Extract the (x, y) coordinate from the center of the cell holding the provided text.  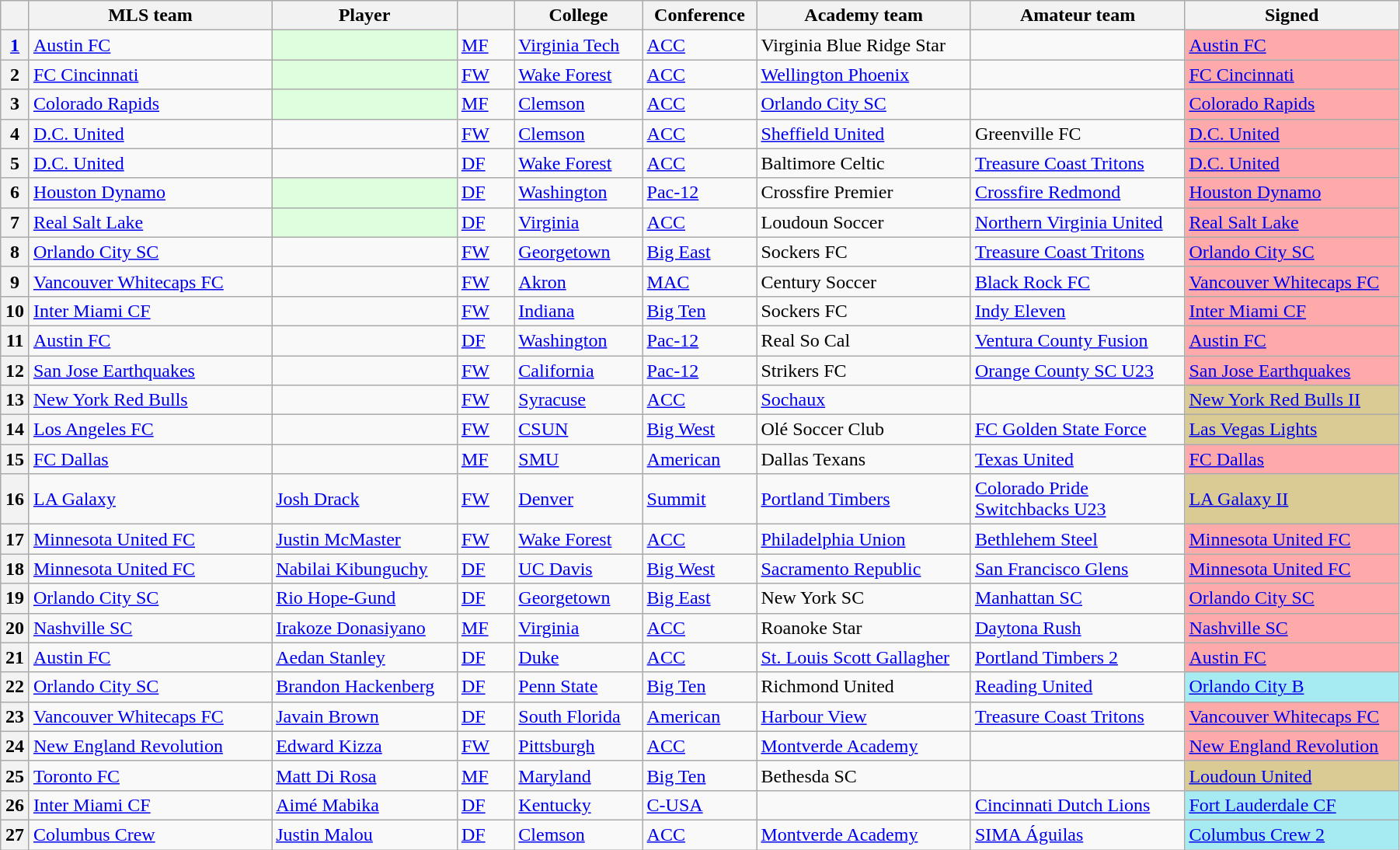
Sacramento Republic (864, 569)
Portland Timbers (864, 499)
2 (16, 75)
21 (16, 657)
27 (16, 834)
Northern Virginia United (1077, 222)
Los Angeles FC (150, 430)
Black Rock FC (1077, 281)
Academy team (864, 16)
11 (16, 340)
Amateur team (1077, 16)
6 (16, 193)
New York Red Bulls (150, 400)
Sochaux (864, 400)
Philadelphia Union (864, 539)
18 (16, 569)
12 (16, 371)
Colorado Pride Switchbacks U23 (1077, 499)
Loudoun United (1292, 775)
Loudoun Soccer (864, 222)
Indiana (578, 311)
22 (16, 687)
16 (16, 499)
San Francisco Glens (1077, 569)
Josh Drack (365, 499)
Penn State (578, 687)
13 (16, 400)
Harbour View (864, 716)
Brandon Hackenberg (365, 687)
19 (16, 598)
Orlando City B (1292, 687)
Dallas Texans (864, 459)
St. Louis Scott Gallagher (864, 657)
Maryland (578, 775)
Greenville FC (1077, 134)
20 (16, 628)
Denver (578, 499)
Irakoze Donasiyano (365, 628)
Cincinnati Dutch Lions (1077, 805)
CSUN (578, 430)
Wellington Phoenix (864, 75)
9 (16, 281)
Strikers FC (864, 371)
7 (16, 222)
Conference (699, 16)
New York Red Bulls II (1292, 400)
Reading United (1077, 687)
14 (16, 430)
Signed (1292, 16)
C-USA (699, 805)
Nabilai Kibunguchy (365, 569)
Real So Cal (864, 340)
College (578, 16)
Aedan Stanley (365, 657)
Toronto FC (150, 775)
Ventura County Fusion (1077, 340)
Indy Eleven (1077, 311)
Duke (578, 657)
MLS team (150, 16)
23 (16, 716)
Bethlehem Steel (1077, 539)
Syracuse (578, 400)
Richmond United (864, 687)
Texas United (1077, 459)
Roanoke Star (864, 628)
Akron (578, 281)
Bethesda SC (864, 775)
Player (365, 16)
FC Golden State Force (1077, 430)
Edward Kizza (365, 746)
1 (16, 45)
Columbus Crew (150, 834)
4 (16, 134)
Pittsburgh (578, 746)
15 (16, 459)
Portland Timbers 2 (1077, 657)
10 (16, 311)
South Florida (578, 716)
Century Soccer (864, 281)
Javain Brown (365, 716)
Baltimore Celtic (864, 163)
LA Galaxy (150, 499)
24 (16, 746)
SMU (578, 459)
New York SC (864, 598)
SIMA Águilas (1077, 834)
Virginia Blue Ridge Star (864, 45)
26 (16, 805)
Kentucky (578, 805)
17 (16, 539)
Aimé Mabika (365, 805)
Manhattan SC (1077, 598)
Fort Lauderdale CF (1292, 805)
Orange County SC U23 (1077, 371)
8 (16, 252)
Justin Malou (365, 834)
Daytona Rush (1077, 628)
3 (16, 104)
Matt Di Rosa (365, 775)
Crossfire Redmond (1077, 193)
LA Galaxy II (1292, 499)
5 (16, 163)
Sheffield United (864, 134)
Crossfire Premier (864, 193)
Columbus Crew 2 (1292, 834)
MAC (699, 281)
California (578, 371)
Justin McMaster (365, 539)
Rio Hope-Gund (365, 598)
25 (16, 775)
Olé Soccer Club (864, 430)
Virginia Tech (578, 45)
UC Davis (578, 569)
Las Vegas Lights (1292, 430)
Summit (699, 499)
